From the cell containing the given text, extract its center point as (x, y) coordinate. 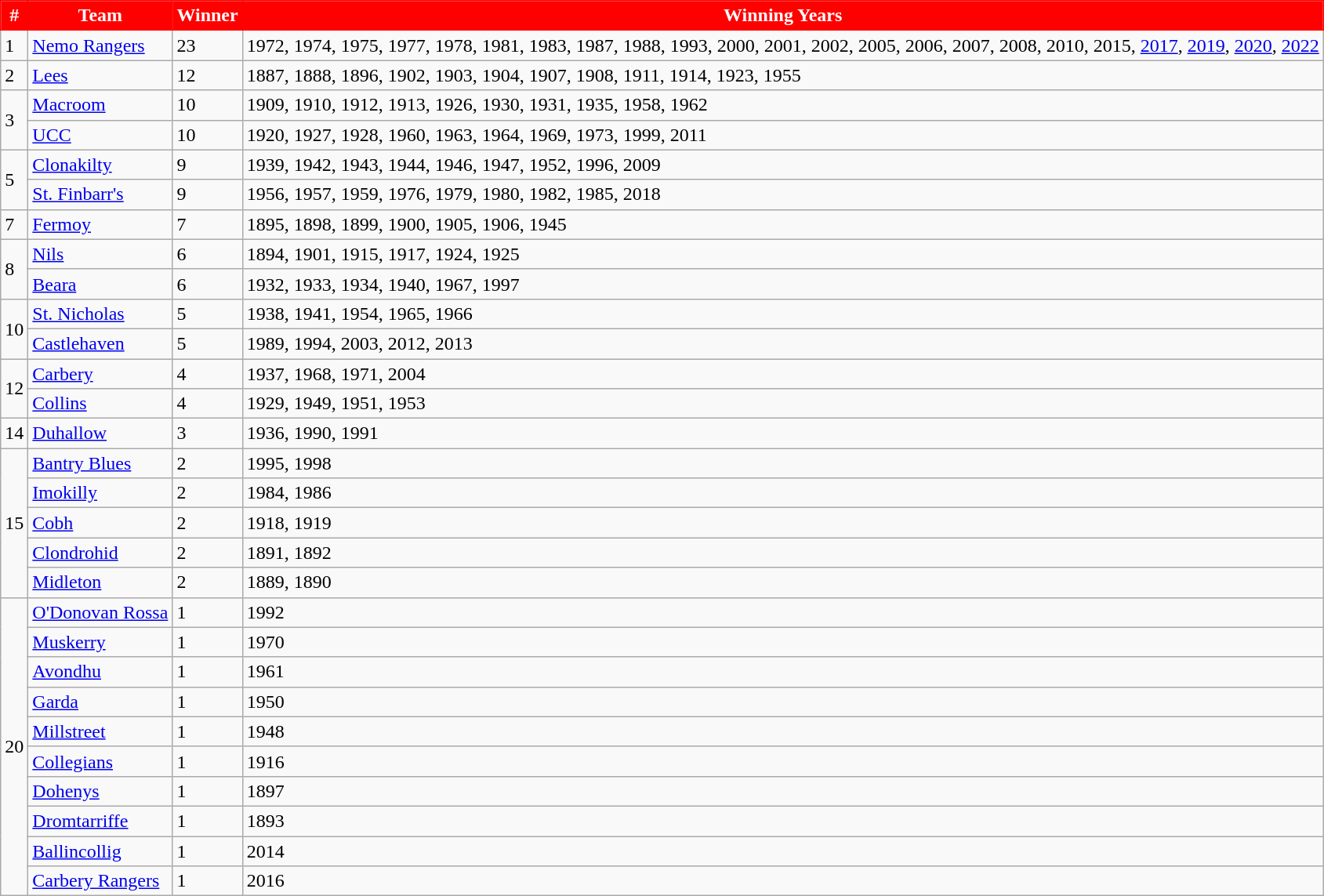
1956, 1957, 1959, 1976, 1979, 1980, 1982, 1985, 2018 (782, 194)
Fermoy (100, 224)
1938, 1941, 1954, 1965, 1966 (782, 314)
# (14, 16)
Macroom (100, 105)
Carbery (100, 374)
Castlehaven (100, 343)
1961 (782, 672)
Winner (207, 16)
1992 (782, 612)
1893 (782, 821)
St. Finbarr's (100, 194)
1989, 1994, 2003, 2012, 2013 (782, 343)
Imokilly (100, 493)
O'Donovan Rossa (100, 612)
Team (100, 16)
1920, 1927, 1928, 1960, 1963, 1964, 1969, 1973, 1999, 2011 (782, 135)
1937, 1968, 1971, 2004 (782, 374)
Cobh (100, 523)
Nils (100, 254)
Clondrohid (100, 553)
St. Nicholas (100, 314)
1889, 1890 (782, 582)
Ballincollig (100, 851)
Dohenys (100, 791)
1918, 1919 (782, 523)
1887, 1888, 1896, 1902, 1903, 1904, 1907, 1908, 1911, 1914, 1923, 1955 (782, 75)
Collins (100, 404)
1932, 1933, 1934, 1940, 1967, 1997 (782, 284)
Millstreet (100, 731)
1916 (782, 761)
20 (14, 746)
UCC (100, 135)
Beara (100, 284)
1995, 1998 (782, 463)
1950 (782, 702)
8 (14, 269)
1984, 1986 (782, 493)
23 (207, 45)
Muskerry (100, 642)
Garda (100, 702)
1929, 1949, 1951, 1953 (782, 404)
1939, 1942, 1943, 1944, 1946, 1947, 1952, 1996, 2009 (782, 165)
1948 (782, 731)
1936, 1990, 1991 (782, 433)
1972, 1974, 1975, 1977, 1978, 1981, 1983, 1987, 1988, 1993, 2000, 2001, 2002, 2005, 2006, 2007, 2008, 2010, 2015, 2017, 2019, 2020, 2022 (782, 45)
Midleton (100, 582)
Avondhu (100, 672)
15 (14, 523)
Collegians (100, 761)
2016 (782, 881)
Carbery Rangers (100, 881)
Clonakilty (100, 165)
Winning Years (782, 16)
1970 (782, 642)
Bantry Blues (100, 463)
14 (14, 433)
1909, 1910, 1912, 1913, 1926, 1930, 1931, 1935, 1958, 1962 (782, 105)
1894, 1901, 1915, 1917, 1924, 1925 (782, 254)
Dromtarriffe (100, 821)
Duhallow (100, 433)
Lees (100, 75)
1891, 1892 (782, 553)
2014 (782, 851)
1895, 1898, 1899, 1900, 1905, 1906, 1945 (782, 224)
Nemo Rangers (100, 45)
1897 (782, 791)
